Output the [X, Y] coordinate of the center of the cell containing the given text.  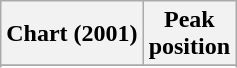
Chart (2001) [72, 34]
Peakposition [189, 34]
